For the text-containing cell, return its midpoint in [x, y] coordinate format. 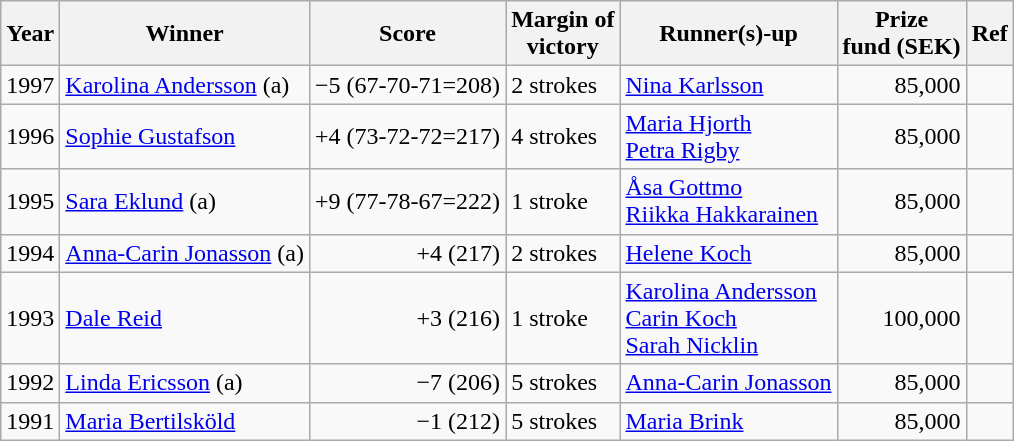
Runner(s)-up [728, 34]
Anna-Carin Jonasson (a) [185, 253]
Sophie Gustafson [185, 136]
+3 (216) [407, 318]
1992 [30, 383]
1991 [30, 421]
Ref [990, 34]
Maria Brink [728, 421]
4 strokes [563, 136]
+4 (217) [407, 253]
100,000 [902, 318]
Year [30, 34]
+9 (77-78-67=222) [407, 202]
1996 [30, 136]
Dale Reid [185, 318]
−7 (206) [407, 383]
Karolina Andersson Carin Koch Sarah Nicklin [728, 318]
Anna-Carin Jonasson [728, 383]
Prizefund (SEK) [902, 34]
−5 (67-70-71=208) [407, 85]
Sara Eklund (a) [185, 202]
−1 (212) [407, 421]
Maria Hjorth Petra Rigby [728, 136]
1997 [30, 85]
Margin ofvictory [563, 34]
Linda Ericsson (a) [185, 383]
Åsa Gottmo Riikka Hakkarainen [728, 202]
1994 [30, 253]
Winner [185, 34]
Maria Bertilsköld [185, 421]
Karolina Andersson (a) [185, 85]
Score [407, 34]
Nina Karlsson [728, 85]
Helene Koch [728, 253]
1995 [30, 202]
+4 (73-72-72=217) [407, 136]
1993 [30, 318]
